Detect which cell encompasses the target text, then output its [x, y] center coordinate. 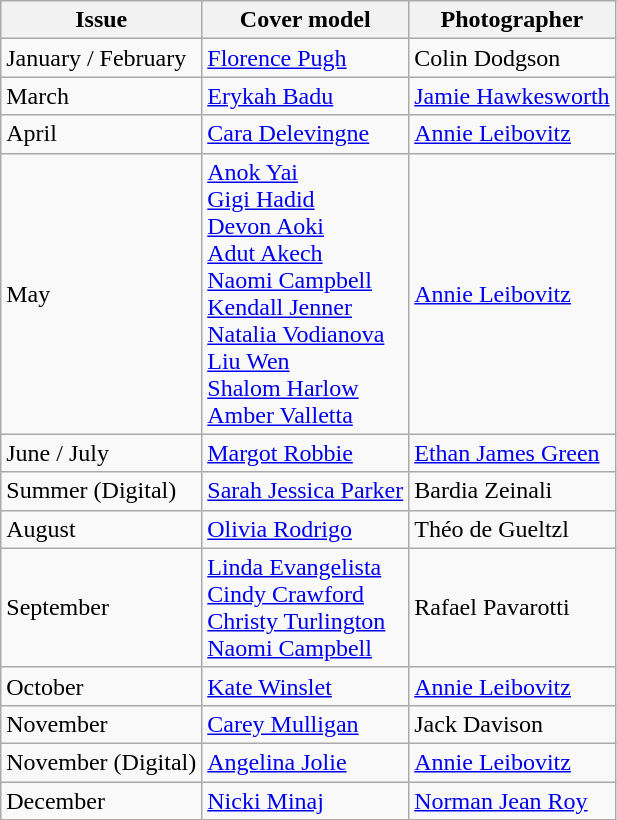
Théo de Gueltzl [512, 529]
Angelina Jolie [306, 762]
Rafael Pavarotti [512, 608]
December [102, 801]
November [102, 724]
Summer (Digital) [102, 491]
Margot Robbie [306, 453]
April [102, 134]
Anok Yai Gigi Hadid Devon Aoki Adut Akech Naomi Campbell Kendall Jenner Natalia Vodianova Liu Wen Shalom Harlow Amber Valletta [306, 294]
Bardia Zeinali [512, 491]
Florence Pugh [306, 58]
January / February [102, 58]
Ethan James Green [512, 453]
Norman Jean Roy [512, 801]
September [102, 608]
Nicki Minaj [306, 801]
Photographer [512, 20]
Sarah Jessica Parker [306, 491]
Jack Davison [512, 724]
Issue [102, 20]
March [102, 96]
October [102, 686]
August [102, 529]
May [102, 294]
Erykah Badu [306, 96]
Cover model [306, 20]
Kate Winslet [306, 686]
Colin Dodgson [512, 58]
Cara Delevingne [306, 134]
Jamie Hawkesworth [512, 96]
Linda EvangelistaCindy CrawfordChristy TurlingtonNaomi Campbell [306, 608]
June / July [102, 453]
Carey Mulligan [306, 724]
Olivia Rodrigo [306, 529]
November (Digital) [102, 762]
